Extract the (X, Y) coordinate from the center of the cell holding the provided text.  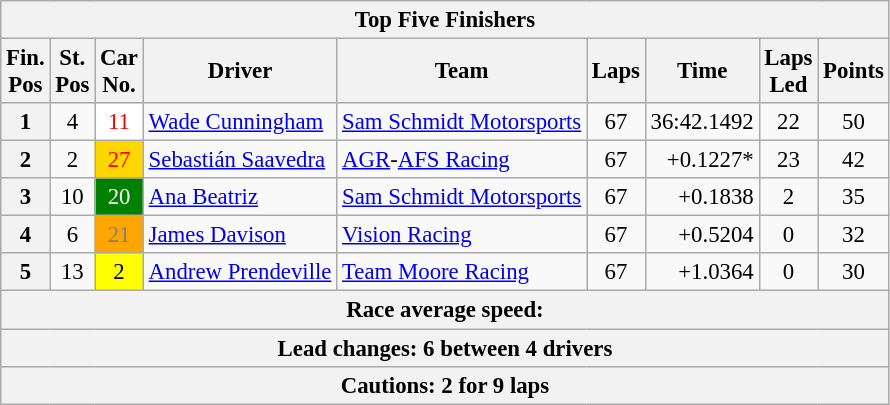
Top Five Finishers (445, 20)
Team (462, 72)
Vision Racing (462, 235)
22 (788, 122)
Lead changes: 6 between 4 drivers (445, 348)
5 (26, 273)
21 (120, 235)
+0.5204 (702, 235)
Cautions: 2 for 9 laps (445, 385)
Points (854, 72)
30 (854, 273)
11 (120, 122)
James Davison (240, 235)
AGR-AFS Racing (462, 160)
36:42.1492 (702, 122)
10 (72, 197)
50 (854, 122)
35 (854, 197)
1 (26, 122)
42 (854, 160)
27 (120, 160)
Ana Beatriz (240, 197)
CarNo. (120, 72)
+0.1227* (702, 160)
Sebastián Saavedra (240, 160)
+0.1838 (702, 197)
20 (120, 197)
St.Pos (72, 72)
+1.0364 (702, 273)
Driver (240, 72)
Team Moore Racing (462, 273)
Time (702, 72)
6 (72, 235)
LapsLed (788, 72)
Laps (616, 72)
32 (854, 235)
Fin.Pos (26, 72)
Race average speed: (445, 310)
23 (788, 160)
13 (72, 273)
Andrew Prendeville (240, 273)
Wade Cunningham (240, 122)
3 (26, 197)
